Identify which cell holds the provided text, then report its [x, y] central coordinate. 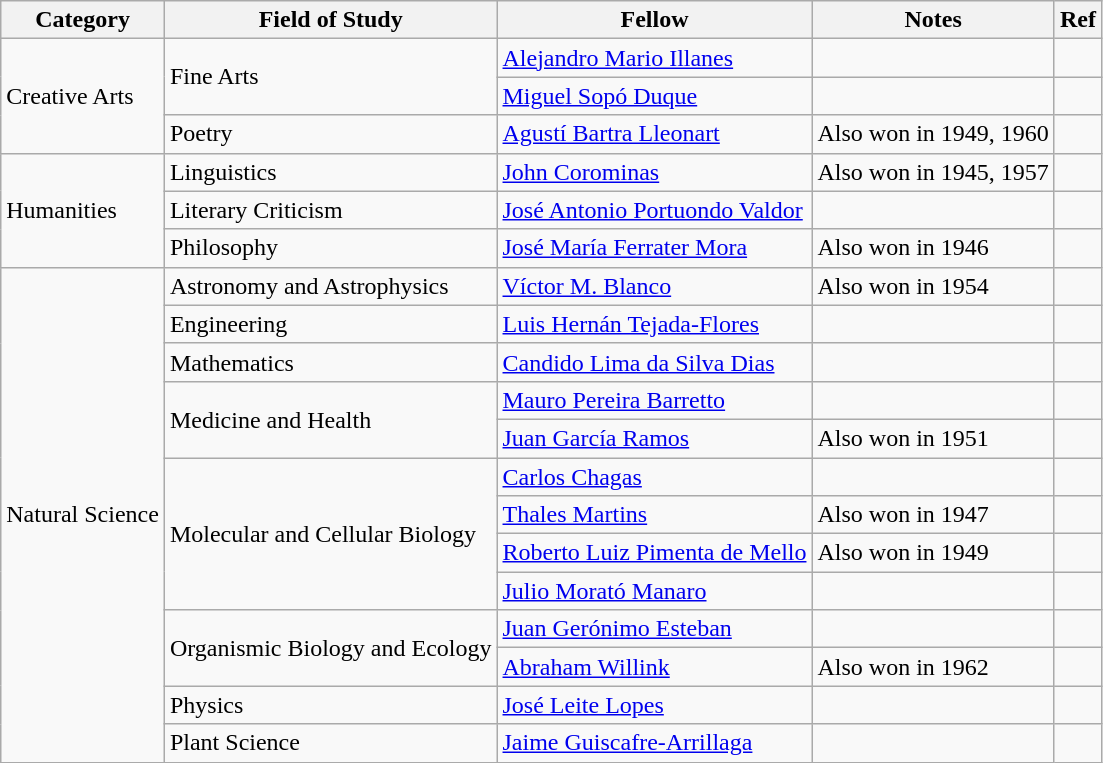
Alejandro Mario Illanes [654, 58]
Miguel Sopó Duque [654, 96]
Also won in 1949 [933, 553]
José Leite Lopes [654, 705]
Also won in 1949, 1960 [933, 134]
Literary Criticism [330, 210]
Medicine and Health [330, 419]
Also won in 1947 [933, 515]
Jaime Guiscafre-Arrillaga [654, 743]
John Corominas [654, 172]
Also won in 1946 [933, 248]
Also won in 1954 [933, 286]
Also won in 1951 [933, 438]
Juan Gerónimo Esteban [654, 629]
Mathematics [330, 362]
Luis Hernán Tejada-Flores [654, 324]
Molecular and Cellular Biology [330, 534]
Astronomy and Astrophysics [330, 286]
Julio Morató Manaro [654, 591]
José María Ferrater Mora [654, 248]
Ref [1078, 20]
Juan García Ramos [654, 438]
Candido Lima da Silva Dias [654, 362]
Field of Study [330, 20]
Category [83, 20]
Víctor M. Blanco [654, 286]
Fellow [654, 20]
Fine Arts [330, 77]
Also won in 1945, 1957 [933, 172]
Creative Arts [83, 96]
Thales Martins [654, 515]
Physics [330, 705]
Philosophy [330, 248]
Roberto Luiz Pimenta de Mello [654, 553]
Linguistics [330, 172]
Plant Science [330, 743]
Poetry [330, 134]
Also won in 1962 [933, 667]
Engineering [330, 324]
Notes [933, 20]
Natural Science [83, 514]
Organismic Biology and Ecology [330, 648]
José Antonio Portuondo Valdor [654, 210]
Agustí Bartra Lleonart [654, 134]
Humanities [83, 210]
Abraham Willink [654, 667]
Mauro Pereira Barretto [654, 400]
Carlos Chagas [654, 477]
